Detect which cell encompasses the target text, then output its (X, Y) center coordinate. 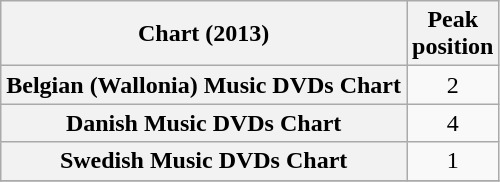
4 (452, 123)
Chart (2013) (204, 34)
Belgian (Wallonia) Music DVDs Chart (204, 85)
Peakposition (452, 34)
1 (452, 161)
2 (452, 85)
Swedish Music DVDs Chart (204, 161)
Danish Music DVDs Chart (204, 123)
